Find where the given text appears and provide that cell's center as (x, y) coordinate. 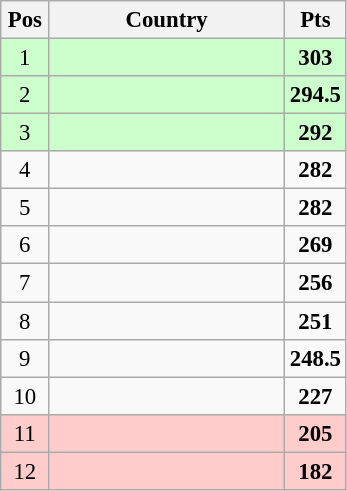
6 (25, 245)
294.5 (315, 95)
11 (25, 433)
251 (315, 321)
7 (25, 283)
303 (315, 58)
8 (25, 321)
256 (315, 283)
9 (25, 358)
292 (315, 133)
2 (25, 95)
Pos (25, 20)
Country (167, 20)
3 (25, 133)
248.5 (315, 358)
12 (25, 471)
1 (25, 58)
Pts (315, 20)
5 (25, 208)
227 (315, 396)
10 (25, 396)
205 (315, 433)
182 (315, 471)
269 (315, 245)
4 (25, 170)
